Extract the [x, y] coordinate from the center of the cell holding the provided text.  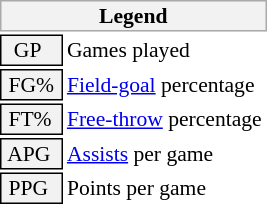
Legend [134, 16]
APG [31, 154]
Field-goal percentage [166, 85]
FT% [31, 120]
PPG [31, 188]
Points per game [166, 188]
Games played [166, 50]
FG% [31, 85]
Free-throw percentage [166, 120]
Assists per game [166, 154]
GP [31, 50]
